Extract the [X, Y] coordinate from the center of the cell holding the provided text.  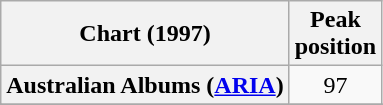
Chart (1997) [145, 34]
97 [335, 85]
Australian Albums (ARIA) [145, 85]
Peakposition [335, 34]
